Extract the (X, Y) coordinate from the center of the cell holding the provided text.  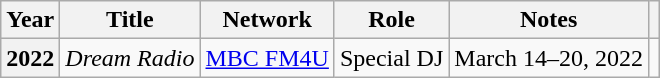
Special DJ (391, 58)
March 14–20, 2022 (549, 58)
Dream Radio (130, 58)
Title (130, 20)
Network (267, 20)
Year (30, 20)
Notes (549, 20)
MBC FM4U (267, 58)
2022 (30, 58)
Role (391, 20)
